Determine the [x, y] coordinate at the center of the cell enclosing the given text.  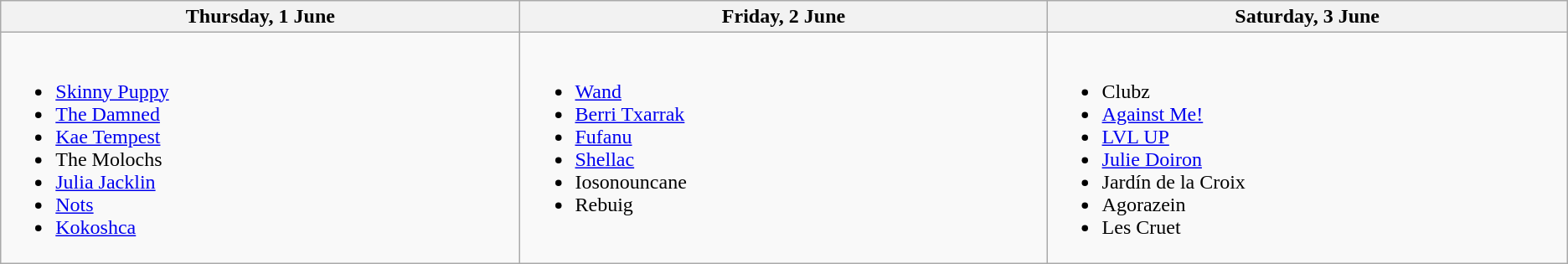
Skinny PuppyThe DamnedKae TempestThe MolochsJulia JacklinNotsKokoshca [260, 148]
ClubzAgainst Me!LVL UPJulie DoironJardín de la CroixAgorazeinLes Cruet [1307, 148]
WandBerri TxarrakFufanuShellacIosonouncaneRebuig [784, 148]
Thursday, 1 June [260, 17]
Saturday, 3 June [1307, 17]
Friday, 2 June [784, 17]
